Find where the given text appears and provide that cell's center as [x, y] coordinate. 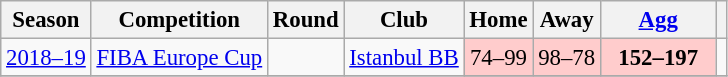
FIBA Europe Cup [179, 58]
Away [567, 20]
Season [46, 20]
152–197 [658, 58]
Istanbul BB [404, 58]
74–99 [498, 58]
Competition [179, 20]
Agg [658, 20]
Club [404, 20]
2018–19 [46, 58]
Home [498, 20]
98–78 [567, 58]
Round [305, 20]
